Locate the cell with the specified text and output its (x, y) center coordinate. 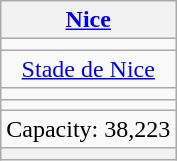
Stade de Nice (88, 69)
Nice (88, 20)
Capacity: 38,223 (88, 129)
